Capture the cell that displays the provided text and extract its (X, Y) central coordinate. 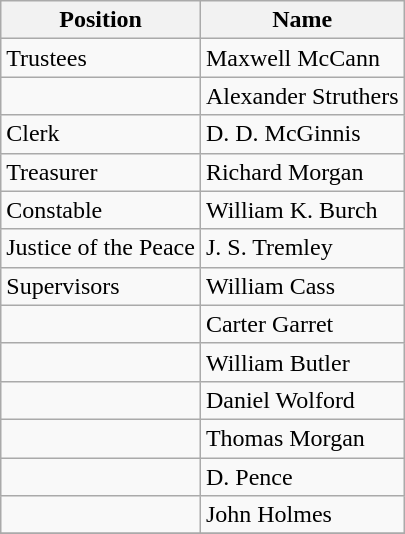
J. S. Tremley (302, 248)
Position (101, 20)
William Butler (302, 362)
Treasurer (101, 172)
Constable (101, 210)
William Cass (302, 286)
Name (302, 20)
Alexander Struthers (302, 96)
Justice of the Peace (101, 248)
Clerk (101, 134)
Thomas Morgan (302, 438)
Maxwell McCann (302, 58)
Trustees (101, 58)
D. Pence (302, 477)
Supervisors (101, 286)
Richard Morgan (302, 172)
John Holmes (302, 515)
Daniel Wolford (302, 400)
William K. Burch (302, 210)
Carter Garret (302, 324)
D. D. McGinnis (302, 134)
